For the text-containing cell, return its midpoint in (x, y) coordinate format. 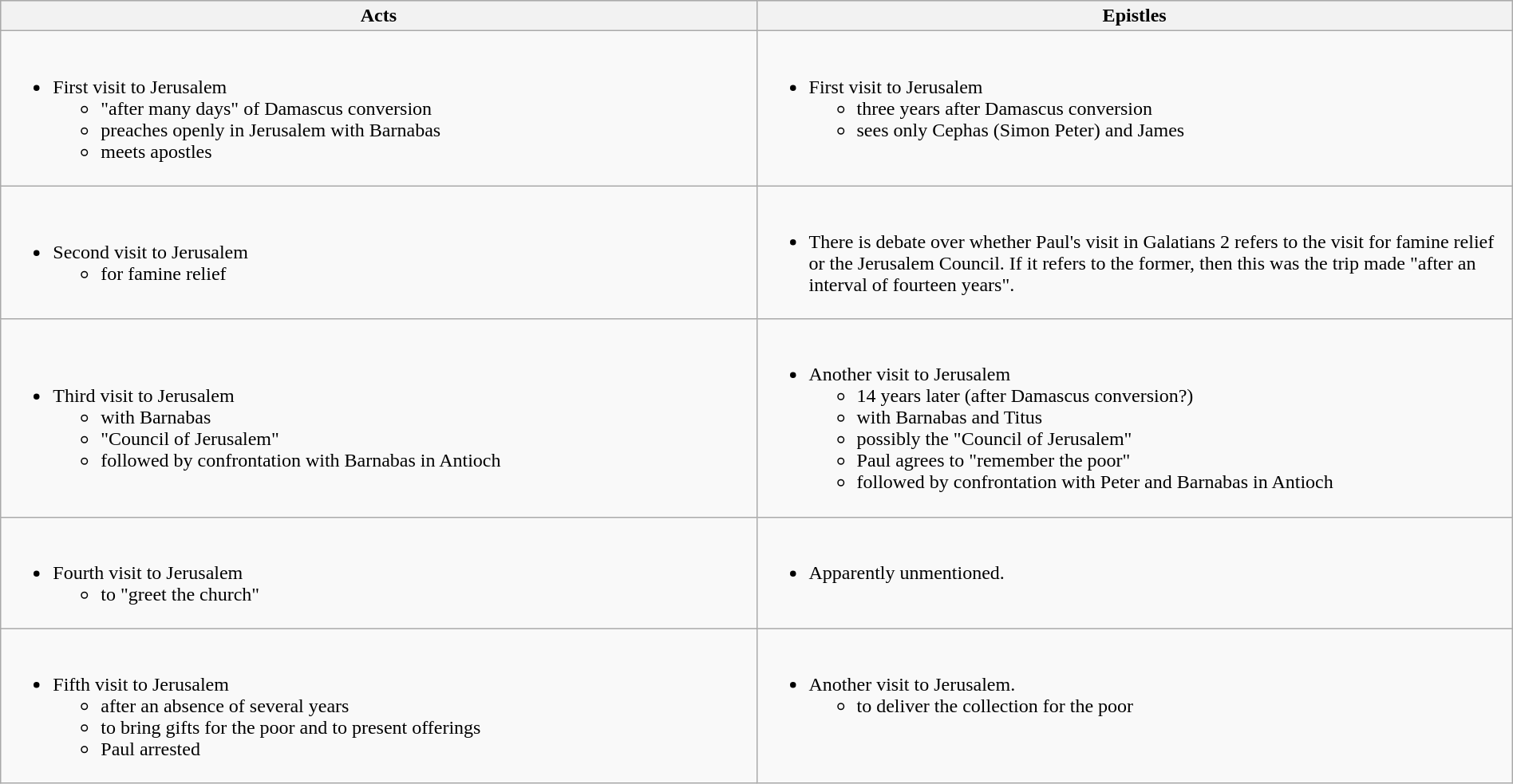
Third visit to Jerusalemwith Barnabas"Council of Jerusalem"followed by confrontation with Barnabas in Antioch (378, 418)
Another visit to Jerusalem.to deliver the collection for the poor (1135, 706)
Fifth visit to Jerusalemafter an absence of several yearsto bring gifts for the poor and to present offeringsPaul arrested (378, 706)
Apparently unmentioned. (1135, 573)
Epistles (1135, 16)
First visit to Jerusalemthree years after Damascus conversionsees only Cephas (Simon Peter) and James (1135, 108)
Fourth visit to Jerusalemto "greet the church" (378, 573)
Second visit to Jerusalemfor famine relief (378, 252)
Acts (378, 16)
First visit to Jerusalem"after many days" of Damascus conversionpreaches openly in Jerusalem with Barnabasmeets apostles (378, 108)
